Return [X, Y] of the center of cell containing provided text 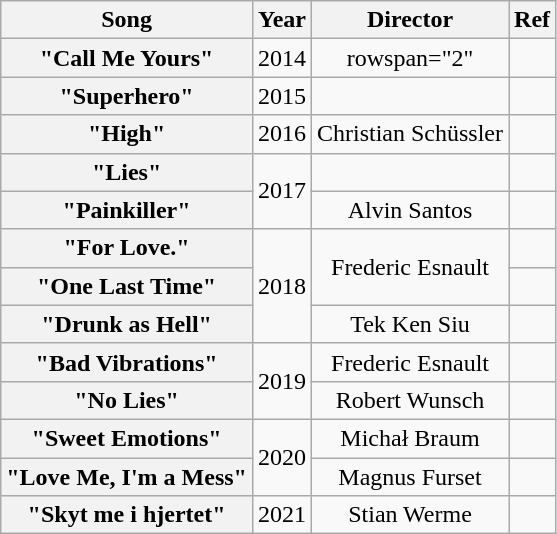
2017 [282, 191]
"Sweet Emotions" [127, 438]
"Drunk as Hell" [127, 324]
"Skyt me i hjertet" [127, 515]
2018 [282, 286]
Year [282, 20]
"Painkiller" [127, 210]
"Love Me, I'm a Mess" [127, 477]
Michał Braum [410, 438]
Director [410, 20]
Magnus Furset [410, 477]
"Superhero" [127, 96]
Song [127, 20]
"For Love." [127, 248]
"No Lies" [127, 400]
Robert Wunsch [410, 400]
2019 [282, 381]
2014 [282, 58]
2020 [282, 457]
"One Last Time" [127, 286]
"Bad Vibrations" [127, 362]
2021 [282, 515]
"High" [127, 134]
Christian Schüssler [410, 134]
2015 [282, 96]
Alvin Santos [410, 210]
rowspan="2" [410, 58]
"Lies" [127, 172]
Stian Werme [410, 515]
"Call Me Yours" [127, 58]
Tek Ken Siu [410, 324]
Ref [532, 20]
2016 [282, 134]
